Pinpoint the cell where the given text exists, returning its [X, Y] midpoint coordinate. 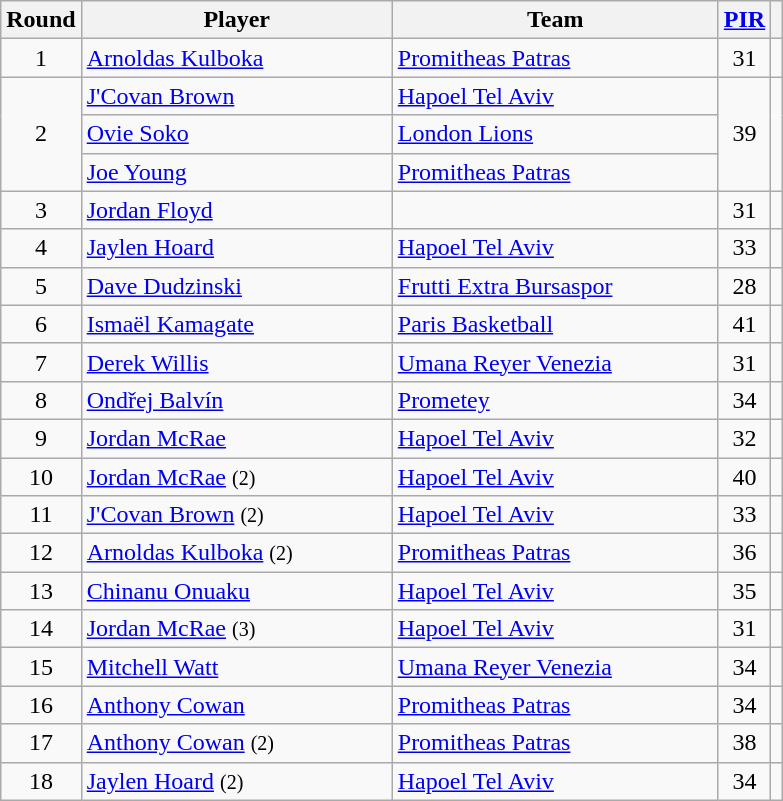
Dave Dudzinski [236, 286]
Jaylen Hoard (2) [236, 781]
Jordan Floyd [236, 210]
Jordan McRae (3) [236, 629]
J'Covan Brown (2) [236, 515]
Prometey [555, 400]
40 [744, 477]
Derek Willis [236, 362]
10 [41, 477]
8 [41, 400]
PIR [744, 20]
15 [41, 667]
J'Covan Brown [236, 96]
Arnoldas Kulboka [236, 58]
Frutti Extra Bursaspor [555, 286]
Jaylen Hoard [236, 248]
9 [41, 438]
12 [41, 553]
Jordan McRae (2) [236, 477]
Ismaël Kamagate [236, 324]
Mitchell Watt [236, 667]
Arnoldas Kulboka (2) [236, 553]
39 [744, 134]
11 [41, 515]
Paris Basketball [555, 324]
35 [744, 591]
6 [41, 324]
Team [555, 20]
Player [236, 20]
Anthony Cowan (2) [236, 743]
32 [744, 438]
4 [41, 248]
5 [41, 286]
2 [41, 134]
17 [41, 743]
London Lions [555, 134]
38 [744, 743]
3 [41, 210]
Jordan McRae [236, 438]
Joe Young [236, 172]
Round [41, 20]
16 [41, 705]
1 [41, 58]
14 [41, 629]
18 [41, 781]
Ovie Soko [236, 134]
41 [744, 324]
13 [41, 591]
Ondřej Balvín [236, 400]
28 [744, 286]
Chinanu Onuaku [236, 591]
36 [744, 553]
7 [41, 362]
Anthony Cowan [236, 705]
